Find where the given text appears and provide that cell's center as [x, y] coordinate. 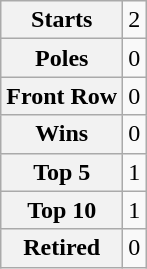
Top 5 [62, 172]
Retired [62, 248]
Starts [62, 20]
2 [134, 20]
Front Row [62, 96]
Poles [62, 58]
Top 10 [62, 210]
Wins [62, 134]
